Output the [x, y] coordinate of the center of the cell containing the given text.  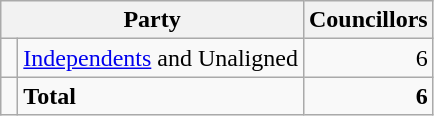
Total [161, 96]
Independents and Unaligned [161, 58]
Councillors [368, 20]
Party [152, 20]
